Pinpoint the cell where the given text exists, returning its (X, Y) midpoint coordinate. 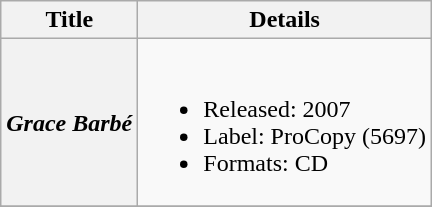
Details (285, 20)
Grace Barbé (70, 122)
Released: 2007Label: ProCopy (5697)Formats: CD (285, 122)
Title (70, 20)
